Identify which cell holds the provided text, then report its [x, y] central coordinate. 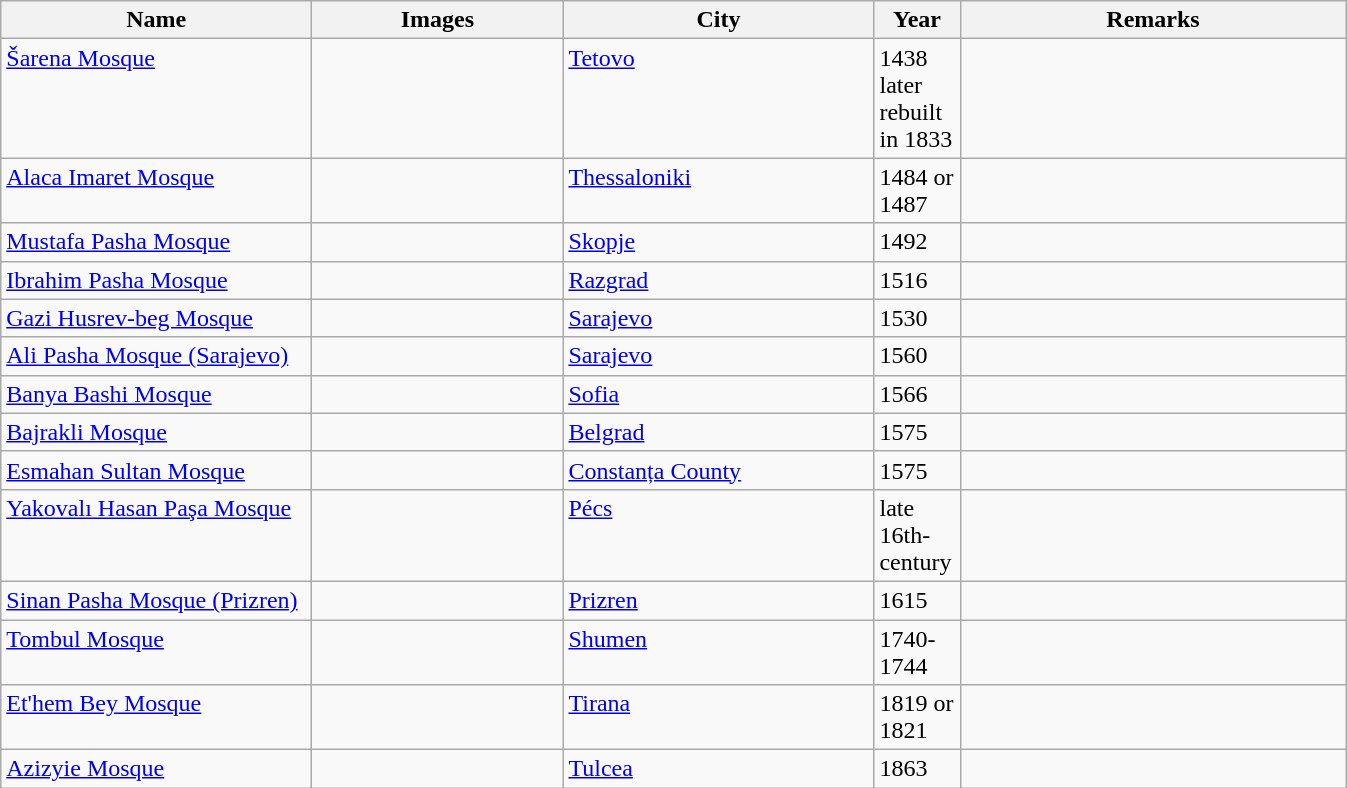
Remarks [1153, 20]
City [718, 20]
Azizyie Mosque [156, 769]
1863 [917, 769]
Constanța County [718, 470]
Alaca Imaret Mosque [156, 190]
Ali Pasha Mosque (Sarajevo) [156, 356]
1530 [917, 318]
1615 [917, 600]
Skopje [718, 242]
Tulcea [718, 769]
Pécs [718, 535]
Sinan Pasha Mosque (Prizren) [156, 600]
Bajrakli Mosque [156, 432]
Tetovo [718, 98]
Mustafa Pasha Mosque [156, 242]
1516 [917, 280]
1484 or 1487 [917, 190]
1740-1744 [917, 652]
1819 or 1821 [917, 718]
1492 [917, 242]
1566 [917, 394]
Banya Bashi Mosque [156, 394]
Sofia [718, 394]
Ibrahim Pasha Mosque [156, 280]
Belgrad [718, 432]
Et'hem Bey Mosque [156, 718]
late 16th-century [917, 535]
1560 [917, 356]
Gazi Husrev-beg Mosque [156, 318]
Images [438, 20]
Tirana [718, 718]
Prizren [718, 600]
Thessaloniki [718, 190]
Esmahan Sultan Mosque [156, 470]
Šarena Mosque [156, 98]
Tombul Mosque [156, 652]
Yakovalı Hasan Paşa Mosque [156, 535]
Shumen [718, 652]
Year [917, 20]
Name [156, 20]
Razgrad [718, 280]
1438 later rebuilt in 1833 [917, 98]
